Return (X, Y) of the center of cell containing provided text 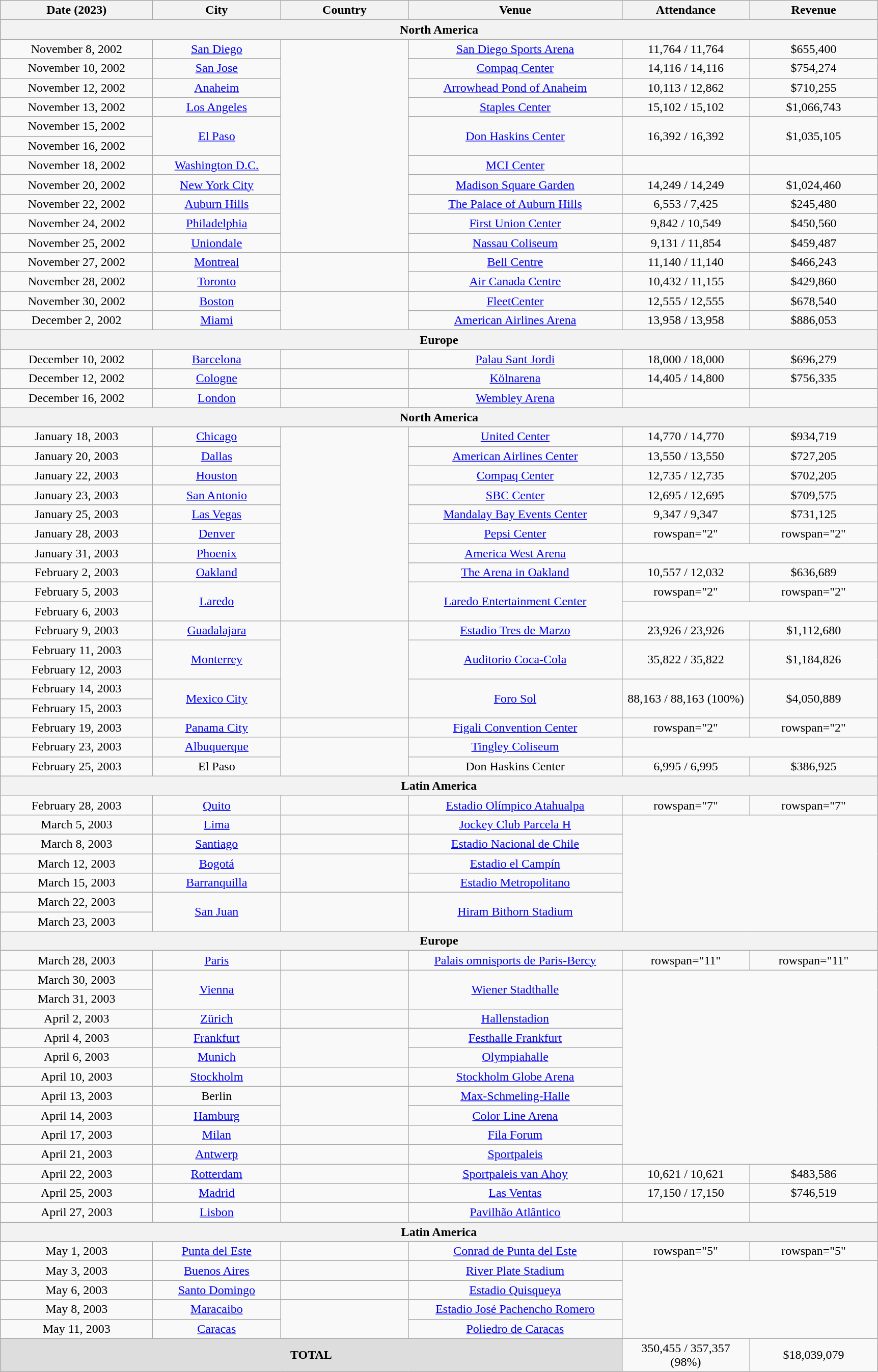
December 2, 2002 (76, 320)
Venue (515, 10)
Country (344, 10)
November 22, 2002 (76, 204)
April 14, 2003 (76, 1115)
Rotterdam (217, 1173)
Nassau Coliseum (515, 243)
Pavilhão Atlântico (515, 1213)
Laredo (217, 602)
January 28, 2003 (76, 533)
Madrid (217, 1193)
10,621 / 10,621 (685, 1173)
Hamburg (217, 1115)
Hallenstadion (515, 1018)
March 22, 2003 (76, 902)
$731,125 (814, 514)
Phoenix (217, 553)
November 13, 2002 (76, 107)
Vienna (217, 989)
Los Angeles (217, 107)
Munich (217, 1057)
November 12, 2002 (76, 88)
March 12, 2003 (76, 864)
Sportpaleis van Ahoy (515, 1173)
November 24, 2002 (76, 223)
February 15, 2003 (76, 708)
November 15, 2002 (76, 126)
Pepsi Center (515, 533)
$702,205 (814, 475)
Buenos Aires (217, 1271)
$746,519 (814, 1193)
Figali Convention Center (515, 728)
$1,112,680 (814, 631)
Oakland (217, 573)
San Jose (217, 68)
April 4, 2003 (76, 1038)
Madison Square Garden (515, 184)
$655,400 (814, 49)
$18,039,079 (814, 1355)
Laredo Entertainment Center (515, 602)
Paris (217, 960)
Attendance (685, 10)
17,150 / 17,150 (685, 1193)
$1,184,826 (814, 660)
Kölnarena (515, 379)
November 20, 2002 (76, 184)
Frankfurt (217, 1038)
Fila Forum (515, 1135)
Las Vegas (217, 514)
$245,480 (814, 204)
14,770 / 14,770 (685, 437)
May 11, 2003 (76, 1329)
13,958 / 13,958 (685, 320)
Punta del Este (217, 1251)
Quito (217, 805)
American Airlines Center (515, 456)
11,140 / 11,140 (685, 262)
$429,860 (814, 282)
Uniondale (217, 243)
Monterrey (217, 660)
12,735 / 12,735 (685, 475)
Dallas (217, 456)
Denver (217, 533)
Estadio Tres de Marzo (515, 631)
11,764 / 11,764 (685, 49)
November 30, 2002 (76, 301)
Santiago (217, 844)
Barcelona (217, 359)
6,553 / 7,425 (685, 204)
January 20, 2003 (76, 456)
Miami (217, 320)
9,842 / 10,549 (685, 223)
Anaheim (217, 88)
Wembley Arena (515, 398)
December 12, 2002 (76, 379)
Foro Sol (515, 698)
February 19, 2003 (76, 728)
February 9, 2003 (76, 631)
$1,035,105 (814, 136)
Panama City (217, 728)
London (217, 398)
$1,066,743 (814, 107)
Cologne (217, 379)
23,926 / 23,926 (685, 631)
Berlin (217, 1096)
$466,243 (814, 262)
Bogotá (217, 864)
FleetCenter (515, 301)
Jockey Club Parcela H (515, 824)
February 12, 2003 (76, 669)
November 10, 2002 (76, 68)
Date (2023) (76, 10)
April 17, 2003 (76, 1135)
February 5, 2003 (76, 592)
MCI Center (515, 165)
14,116 / 14,116 (685, 68)
Lisbon (217, 1213)
9,131 / 11,854 (685, 243)
November 18, 2002 (76, 165)
Chicago (217, 437)
Philadelphia (217, 223)
10,113 / 12,862 (685, 88)
May 6, 2003 (76, 1290)
March 30, 2003 (76, 980)
Las Ventas (515, 1193)
Palais omnisports de Paris-Bercy (515, 960)
Max-Schmeling-Halle (515, 1096)
San Diego (217, 49)
Estadio el Campín (515, 864)
New York City (217, 184)
$459,487 (814, 243)
14,249 / 14,249 (685, 184)
January 23, 2003 (76, 495)
14,405 / 14,800 (685, 379)
Washington D.C. (217, 165)
March 8, 2003 (76, 844)
Arrowhead Pond of Anaheim (515, 88)
Zürich (217, 1018)
Mandalay Bay Events Center (515, 514)
Stockholm (217, 1077)
35,822 / 35,822 (685, 660)
$450,560 (814, 223)
Santo Domingo (217, 1290)
America West Arena (515, 553)
San Diego Sports Arena (515, 49)
Antwerp (217, 1154)
San Juan (217, 912)
Mexico City (217, 698)
Guadalajara (217, 631)
Milan (217, 1135)
Palau Sant Jordi (515, 359)
The Palace of Auburn Hills (515, 204)
$754,274 (814, 68)
Estadio Olímpico Atahualpa (515, 805)
March 31, 2003 (76, 999)
12,695 / 12,695 (685, 495)
Boston (217, 301)
April 10, 2003 (76, 1077)
Staples Center (515, 107)
Auburn Hills (217, 204)
$934,719 (814, 437)
16,392 / 16,392 (685, 136)
Hiram Bithorn Stadium (515, 912)
November 28, 2002 (76, 282)
Stockholm Globe Arena (515, 1077)
Revenue (814, 10)
Barranquilla (217, 883)
February 2, 2003 (76, 573)
February 11, 2003 (76, 650)
350,455 / 357,357 (98%) (685, 1355)
$727,205 (814, 456)
February 23, 2003 (76, 747)
Festhalle Frankfurt (515, 1038)
Color Line Arena (515, 1115)
American Airlines Arena (515, 320)
TOTAL (311, 1355)
February 28, 2003 (76, 805)
Wiener Stadthalle (515, 989)
10,557 / 12,032 (685, 573)
$1,024,460 (814, 184)
Houston (217, 475)
First Union Center (515, 223)
12,555 / 12,555 (685, 301)
January 18, 2003 (76, 437)
Montreal (217, 262)
Caracas (217, 1329)
The Arena in Oakland (515, 573)
88,163 / 88,163 (100%) (685, 698)
$756,335 (814, 379)
February 25, 2003 (76, 766)
$483,586 (814, 1173)
November 16, 2002 (76, 146)
Poliedro de Caracas (515, 1329)
May 8, 2003 (76, 1309)
February 6, 2003 (76, 611)
United Center (515, 437)
March 28, 2003 (76, 960)
Estadio Nacional de Chile (515, 844)
River Plate Stadium (515, 1271)
February 14, 2003 (76, 689)
Bell Centre (515, 262)
November 8, 2002 (76, 49)
April 22, 2003 (76, 1173)
January 22, 2003 (76, 475)
April 13, 2003 (76, 1096)
November 25, 2002 (76, 243)
$696,279 (814, 359)
$678,540 (814, 301)
Air Canada Centre (515, 282)
$636,689 (814, 573)
Tingley Coliseum (515, 747)
Estadio José Pachencho Romero (515, 1309)
Toronto (217, 282)
April 2, 2003 (76, 1018)
Estadio Metropolitano (515, 883)
Albuquerque (217, 747)
Auditorio Coca-Cola (515, 660)
Estadio Quisqueya (515, 1290)
9,347 / 9,347 (685, 514)
13,550 / 13,550 (685, 456)
$886,053 (814, 320)
$710,255 (814, 88)
18,000 / 18,000 (685, 359)
SBC Center (515, 495)
$4,050,889 (814, 698)
December 10, 2002 (76, 359)
March 23, 2003 (76, 922)
Olympiahalle (515, 1057)
April 6, 2003 (76, 1057)
January 31, 2003 (76, 553)
Lima (217, 824)
March 5, 2003 (76, 824)
City (217, 10)
Maracaibo (217, 1309)
December 16, 2002 (76, 398)
Sportpaleis (515, 1154)
November 27, 2002 (76, 262)
April 21, 2003 (76, 1154)
10,432 / 11,155 (685, 282)
April 27, 2003 (76, 1213)
January 25, 2003 (76, 514)
6,995 / 6,995 (685, 766)
May 3, 2003 (76, 1271)
April 25, 2003 (76, 1193)
May 1, 2003 (76, 1251)
Conrad de Punta del Este (515, 1251)
San Antonio (217, 495)
March 15, 2003 (76, 883)
$709,575 (814, 495)
15,102 / 15,102 (685, 107)
$386,925 (814, 766)
